Extract the (X, Y) coordinate from the center of the cell holding the provided text.  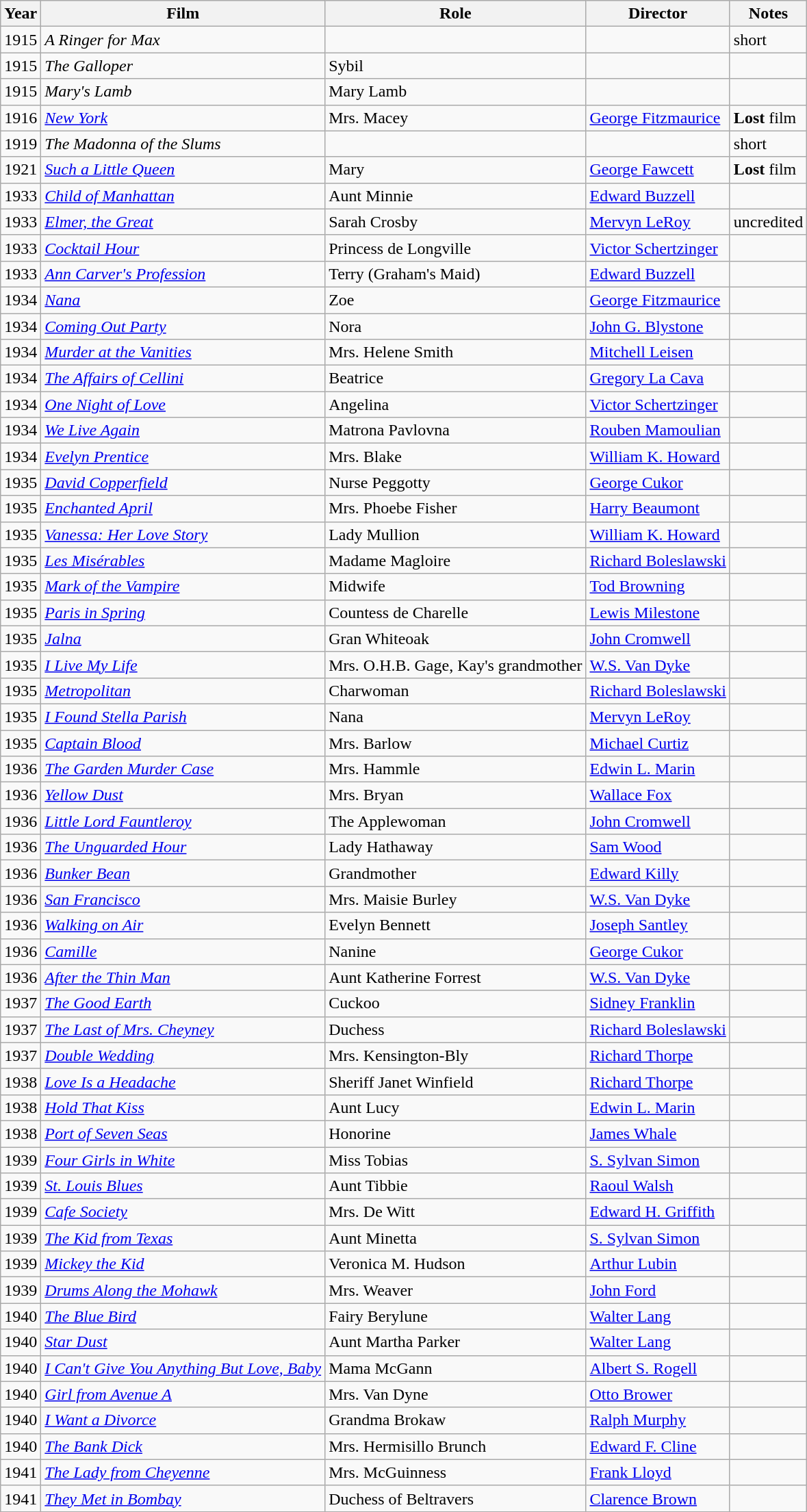
John G. Blystone (658, 326)
Wallace Fox (658, 795)
I Live My Life (183, 665)
Gregory La Cava (658, 379)
After the Thin Man (183, 977)
Aunt Katherine Forrest (456, 977)
Ann Carver's Profession (183, 274)
Mary (456, 170)
Captain Blood (183, 743)
Girl from Avenue A (183, 1394)
One Night of Love (183, 405)
Drums Along the Mohawk (183, 1290)
Mrs. McGuinness (456, 1472)
The Good Earth (183, 1003)
Edward H. Griffith (658, 1212)
I Found Stella Parish (183, 717)
Nurse Peggotty (456, 483)
Sam Wood (658, 847)
James Whale (658, 1133)
Aunt Tibbie (456, 1186)
The Galloper (183, 66)
uncredited (768, 222)
Such a Little Queen (183, 170)
The Lady from Cheyenne (183, 1472)
Duchess (456, 1029)
Mrs. Macey (456, 118)
Madame Magloire (456, 561)
Mrs. Blake (456, 457)
Walking on Air (183, 925)
Rouben Mamoulian (658, 431)
Mrs. Helene Smith (456, 353)
Mrs. Phoebe Fisher (456, 509)
Ralph Murphy (658, 1420)
Metropolitan (183, 691)
Aunt Lucy (456, 1107)
Yellow Dust (183, 795)
Little Lord Fauntleroy (183, 821)
I Can't Give You Anything But Love, Baby (183, 1368)
Aunt Minnie (456, 196)
Port of Seven Seas (183, 1133)
Love Is a Headache (183, 1081)
Aunt Minetta (456, 1238)
Edward F. Cline (658, 1446)
A Ringer for Max (183, 40)
Cocktail Hour (183, 248)
Role (456, 14)
Mitchell Leisen (658, 353)
Jalna (183, 639)
Cuckoo (456, 1003)
Clarence Brown (658, 1498)
Harry Beaumont (658, 509)
Director (658, 14)
Elmer, the Great (183, 222)
Double Wedding (183, 1055)
San Francisco (183, 899)
Beatrice (456, 379)
Bunker Bean (183, 873)
The Applewoman (456, 821)
Princess de Longville (456, 248)
Mrs. De Witt (456, 1212)
Cafe Society (183, 1212)
They Met in Bombay (183, 1498)
Sybil (456, 66)
Aunt Martha Parker (456, 1342)
Murder at the Vanities (183, 353)
The Last of Mrs. Cheyney (183, 1029)
Sheriff Janet Winfield (456, 1081)
The Blue Bird (183, 1316)
Matrona Pavlovna (456, 431)
Grandma Brokaw (456, 1420)
Camille (183, 951)
Raoul Walsh (658, 1186)
Honorine (456, 1133)
Duchess of Beltravers (456, 1498)
Frank Lloyd (658, 1472)
Star Dust (183, 1342)
Mary's Lamb (183, 92)
Grandmother (456, 873)
Fairy Berylune (456, 1316)
Gran Whiteoak (456, 639)
Nora (456, 326)
Mrs. Van Dyne (456, 1394)
The Bank Dick (183, 1446)
Evelyn Bennett (456, 925)
Paris in Spring (183, 613)
Michael Curtiz (658, 743)
Angelina (456, 405)
Evelyn Prentice (183, 457)
The Madonna of the Slums (183, 144)
1919 (21, 144)
Otto Brower (658, 1394)
Child of Manhattan (183, 196)
Notes (768, 14)
Mrs. Bryan (456, 795)
Sarah Crosby (456, 222)
George Fawcett (658, 170)
1916 (21, 118)
David Copperfield (183, 483)
Zoe (456, 300)
Edward Killy (658, 873)
Vanessa: Her Love Story (183, 535)
Mrs. Maisie Burley (456, 899)
I Want a Divorce (183, 1420)
Countess de Charelle (456, 613)
St. Louis Blues (183, 1186)
Charwoman (456, 691)
Sidney Franklin (658, 1003)
The Kid from Texas (183, 1238)
Four Girls in White (183, 1160)
Lewis Milestone (658, 613)
Enchanted April (183, 509)
Mrs. Hammle (456, 769)
Mark of the Vampire (183, 587)
Arthur Lubin (658, 1264)
Miss Tobias (456, 1160)
Year (21, 14)
Albert S. Rogell (658, 1368)
Tod Browning (658, 587)
Hold That Kiss (183, 1107)
Mickey the Kid (183, 1264)
Lady Mullion (456, 535)
Nanine (456, 951)
New York (183, 118)
The Affairs of Cellini (183, 379)
1921 (21, 170)
We Live Again (183, 431)
Mrs. Hermisillo Brunch (456, 1446)
Mary Lamb (456, 92)
Terry (Graham's Maid) (456, 274)
Joseph Santley (658, 925)
Veronica M. Hudson (456, 1264)
The Unguarded Hour (183, 847)
Les Misérables (183, 561)
Mrs. Kensington-Bly (456, 1055)
The Garden Murder Case (183, 769)
Mrs. Weaver (456, 1290)
Film (183, 14)
Mrs. O.H.B. Gage, Kay's grandmother (456, 665)
Lady Hathaway (456, 847)
Midwife (456, 587)
Coming Out Party (183, 326)
John Ford (658, 1290)
Mama McGann (456, 1368)
Mrs. Barlow (456, 743)
